Provide the (X, Y) coordinate of the cell's center where the given text is located.  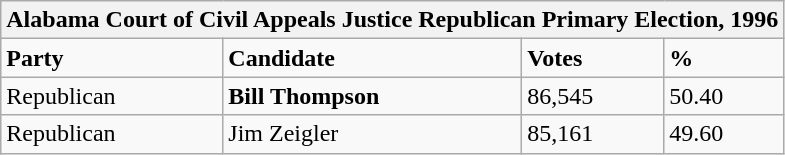
Candidate (372, 58)
86,545 (593, 96)
85,161 (593, 134)
Votes (593, 58)
Alabama Court of Civil Appeals Justice Republican Primary Election, 1996 (392, 20)
Party (112, 58)
49.60 (724, 134)
50.40 (724, 96)
% (724, 58)
Jim Zeigler (372, 134)
Bill Thompson (372, 96)
